From the cell containing the given text, extract its center point as [X, Y] coordinate. 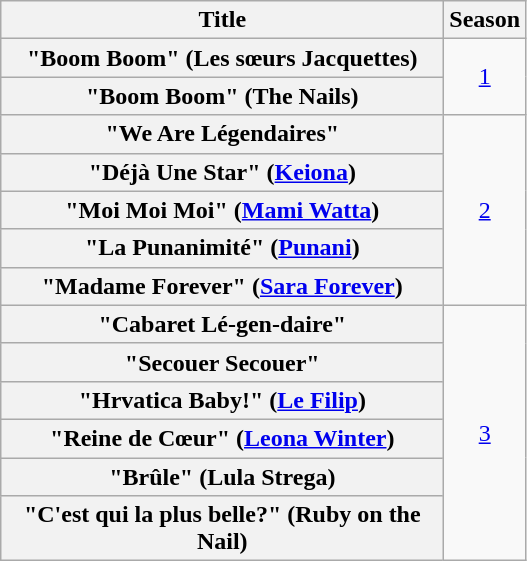
Title [222, 20]
"Moi Moi Moi" (Mami Watta) [222, 210]
"Boom Boom" (The Nails) [222, 96]
"C'est qui la plus belle?" (Ruby on the Nail) [222, 528]
"Boom Boom" (Les sœurs Jacquettes) [222, 58]
"La Punanimité" (Punani) [222, 248]
"Cabaret Lé-gen-daire" [222, 324]
"Madame Forever" (Sara Forever) [222, 286]
"Secouer Secouer" [222, 362]
"We Are Légendaires" [222, 134]
"Reine de Cœur" (Leona Winter) [222, 438]
"Brûle" (Lula Strega) [222, 477]
"Déjà Une Star" (Keiona) [222, 172]
2 [485, 210]
3 [485, 432]
Season [485, 20]
1 [485, 77]
"Hrvatica Baby!" (Le Filip) [222, 400]
